Capture the cell that displays the provided text and extract its (X, Y) central coordinate. 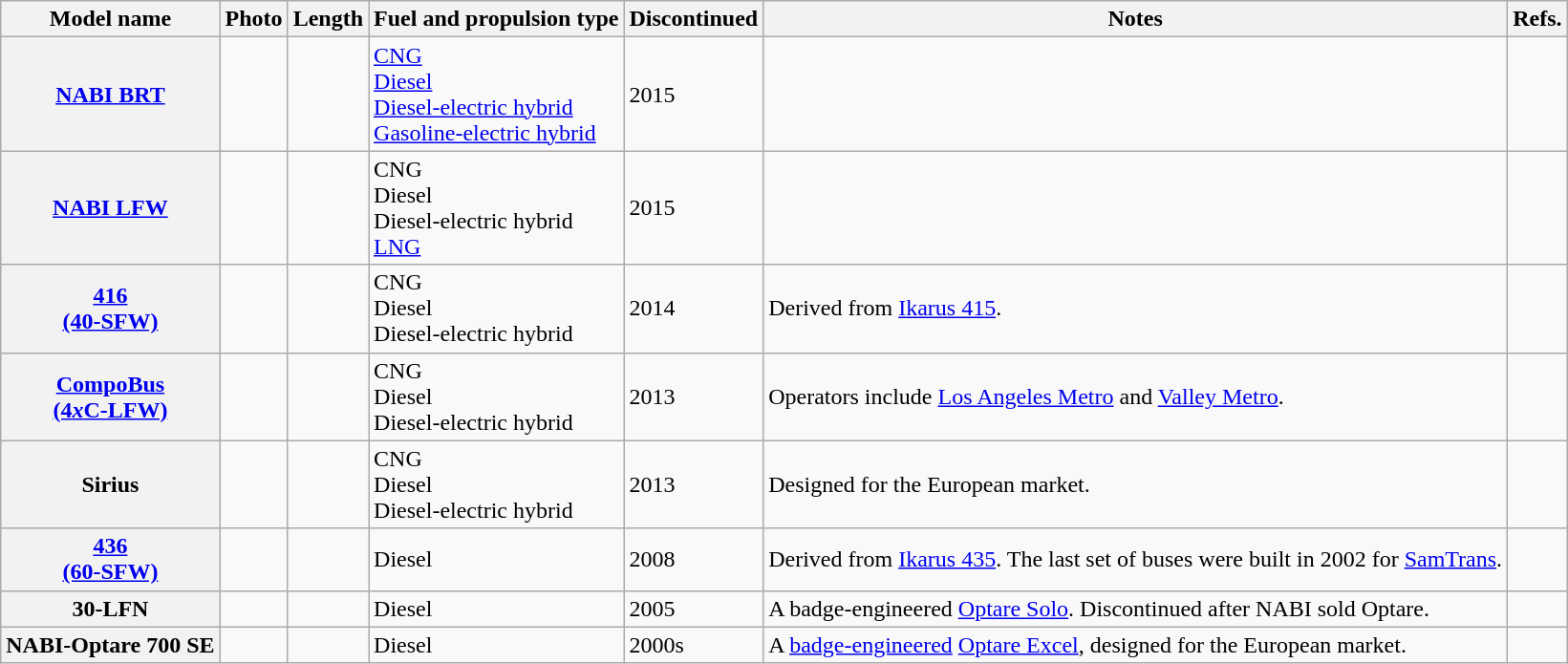
Operators include Los Angeles Metro and Valley Metro. (1135, 396)
Derived from Ikarus 435. The last set of buses were built in 2002 for SamTrans. (1135, 560)
A badge-engineered Optare Excel, designed for the European market. (1135, 645)
2005 (694, 609)
A badge-engineered Optare Solo. Discontinued after NABI sold Optare. (1135, 609)
416(40-SFW) (111, 309)
2008 (694, 560)
Notes (1135, 19)
Sirius (111, 484)
Photo (254, 19)
Designed for the European market. (1135, 484)
30-LFN (111, 609)
2014 (694, 309)
Derived from Ikarus 415. (1135, 309)
CNGDieselDiesel-electric hybridLNG (497, 208)
CompoBus(4xC-LFW) (111, 396)
Fuel and propulsion type (497, 19)
Discontinued (694, 19)
Length (328, 19)
Model name (111, 19)
2000s (694, 645)
NABI LFW (111, 208)
NABI-Optare 700 SE (111, 645)
NABI BRT (111, 94)
Refs. (1537, 19)
436(60-SFW) (111, 560)
CNGDieselDiesel-electric hybridGasoline-electric hybrid (497, 94)
